Provide the (x, y) coordinate of the cell's center where the given text is located.  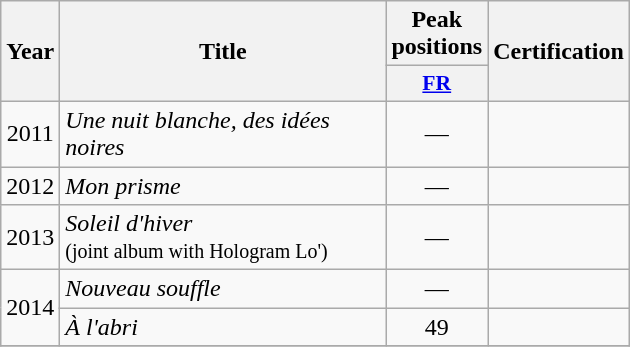
Year (30, 52)
2013 (30, 238)
Une nuit blanche, des idées noires (223, 134)
2011 (30, 134)
À l'abri (223, 327)
FR (437, 84)
49 (437, 327)
2014 (30, 308)
Peak positions (437, 34)
2012 (30, 185)
Certification (559, 52)
Nouveau souffle (223, 289)
Title (223, 52)
Mon prisme (223, 185)
Soleil d'hiver(joint album with Hologram Lo') (223, 238)
